Identify which cell holds the provided text, then report its (x, y) central coordinate. 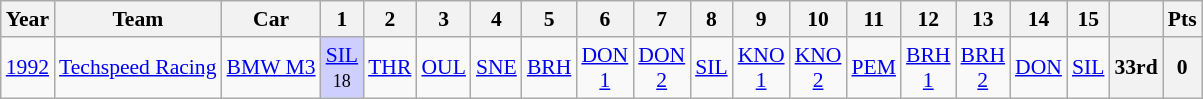
DON1 (604, 68)
1 (342, 19)
1992 (28, 68)
9 (762, 19)
Year (28, 19)
BMW M3 (272, 68)
12 (928, 19)
2 (390, 19)
Pts (1182, 19)
5 (550, 19)
10 (818, 19)
6 (604, 19)
DON (1038, 68)
11 (874, 19)
0 (1182, 68)
OUL (443, 68)
BRH (550, 68)
SIL18 (342, 68)
33rd (1136, 68)
14 (1038, 19)
3 (443, 19)
BRH1 (928, 68)
7 (662, 19)
THR (390, 68)
4 (496, 19)
KNO1 (762, 68)
SNE (496, 68)
DON2 (662, 68)
BRH2 (984, 68)
Team (138, 19)
Techspeed Racing (138, 68)
KNO2 (818, 68)
PEM (874, 68)
13 (984, 19)
15 (1088, 19)
Car (272, 19)
8 (712, 19)
